Find where the given text appears and provide that cell's center as [x, y] coordinate. 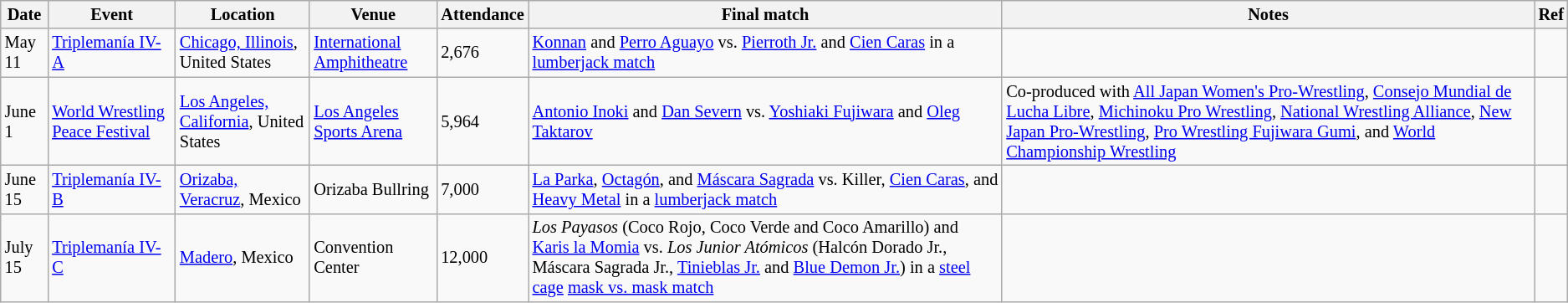
Los Angeles, California, United States [243, 121]
International Amphitheatre [373, 53]
2,676 [482, 53]
7,000 [482, 189]
World Wrestling Peace Festival [112, 121]
Date [25, 14]
Chicago, Illinois, United States [243, 53]
12,000 [482, 258]
Madero, Mexico [243, 258]
Notes [1268, 14]
Ref [1551, 14]
Venue [373, 14]
Attendance [482, 14]
Antonio Inoki and Dan Severn vs. Yoshiaki Fujiwara and Oleg Taktarov [766, 121]
La Parka, Octagón, and Máscara Sagrada vs. Killer, Cien Caras, and Heavy Metal in a lumberjack match [766, 189]
Orizaba Bullring [373, 189]
Triplemanía IV-C [112, 258]
Triplemanía IV-B [112, 189]
Event [112, 14]
May 11 [25, 53]
Final match [766, 14]
Location [243, 14]
Orizaba, Veracruz, Mexico [243, 189]
Los Angeles Sports Arena [373, 121]
June 15 [25, 189]
5,964 [482, 121]
Convention Center [373, 258]
Konnan and Perro Aguayo vs. Pierroth Jr. and Cien Caras in a lumberjack match [766, 53]
Triplemanía IV-A [112, 53]
July 15 [25, 258]
June 1 [25, 121]
